Locate the cell with the specified text and output its (x, y) center coordinate. 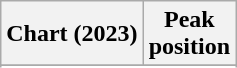
Chart (2023) (72, 34)
Peakposition (189, 34)
